Provide the (X, Y) coordinate of the cell's center where the given text is located.  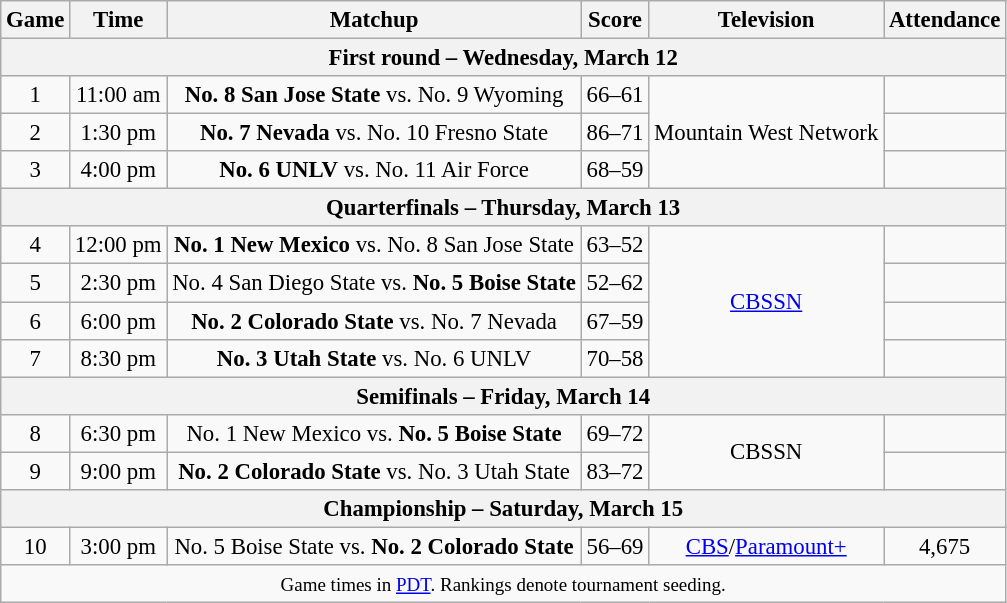
First round – Wednesday, March 12 (504, 58)
Attendance (945, 20)
4,675 (945, 546)
83–72 (615, 471)
4:00 pm (118, 170)
No. 1 New Mexico vs. No. 8 San Jose State (374, 245)
Championship – Saturday, March 15 (504, 509)
7 (36, 358)
8 (36, 433)
No. 2 Colorado State vs. No. 7 Nevada (374, 321)
Semifinals – Friday, March 14 (504, 396)
1 (36, 95)
No. 3 Utah State vs. No. 6 UNLV (374, 358)
No. 5 Boise State vs. No. 2 Colorado State (374, 546)
11:00 am (118, 95)
No. 6 UNLV vs. No. 11 Air Force (374, 170)
69–72 (615, 433)
1:30 pm (118, 133)
8:30 pm (118, 358)
68–59 (615, 170)
No. 8 San Jose State vs. No. 9 Wyoming (374, 95)
No. 4 San Diego State vs. No. 5 Boise State (374, 283)
2 (36, 133)
10 (36, 546)
63–52 (615, 245)
3:00 pm (118, 546)
9:00 pm (118, 471)
Time (118, 20)
No. 7 Nevada vs. No. 10 Fresno State (374, 133)
66–61 (615, 95)
4 (36, 245)
52–62 (615, 283)
Television (766, 20)
56–69 (615, 546)
No. 1 New Mexico vs. No. 5 Boise State (374, 433)
CBS/Paramount+ (766, 546)
9 (36, 471)
6:00 pm (118, 321)
12:00 pm (118, 245)
No. 2 Colorado State vs. No. 3 Utah State (374, 471)
5 (36, 283)
6:30 pm (118, 433)
Mountain West Network (766, 132)
2:30 pm (118, 283)
Game times in PDT. Rankings denote tournament seeding. (504, 584)
3 (36, 170)
6 (36, 321)
Matchup (374, 20)
86–71 (615, 133)
Score (615, 20)
70–58 (615, 358)
67–59 (615, 321)
Quarterfinals – Thursday, March 13 (504, 208)
Game (36, 20)
